Find where the given text appears and provide that cell's center as (X, Y) coordinate. 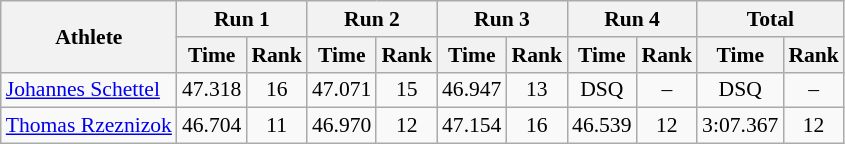
47.154 (472, 126)
47.071 (342, 90)
47.318 (212, 90)
11 (276, 126)
46.539 (602, 126)
46.970 (342, 126)
Run 1 (242, 19)
Run 3 (502, 19)
Run 4 (632, 19)
3:07.367 (740, 126)
Athlete (89, 36)
Johannes Schettel (89, 90)
46.947 (472, 90)
Total (770, 19)
15 (406, 90)
Thomas Rzeznizok (89, 126)
46.704 (212, 126)
13 (536, 90)
Run 2 (372, 19)
